Search for the cell housing the specified text and yield its [x, y] center coordinate. 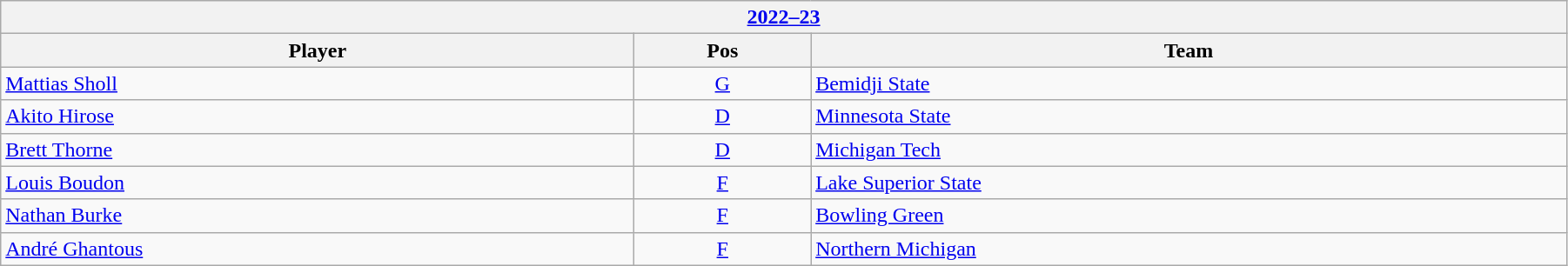
G [722, 83]
Lake Superior State [1189, 183]
Pos [722, 50]
Team [1189, 50]
Louis Boudon [318, 183]
Mattias Sholl [318, 83]
Nathan Burke [318, 216]
Northern Michigan [1189, 249]
André Ghantous [318, 249]
Bemidji State [1189, 83]
Michigan Tech [1189, 150]
Brett Thorne [318, 150]
Bowling Green [1189, 216]
2022–23 [784, 17]
Minnesota State [1189, 116]
Player [318, 50]
Akito Hirose [318, 116]
